Output the (X, Y) coordinate of the center of the cell containing the given text.  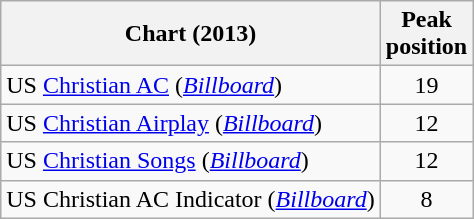
19 (426, 85)
Peakposition (426, 34)
US Christian Airplay (Billboard) (191, 123)
8 (426, 199)
US Christian AC (Billboard) (191, 85)
US Christian Songs (Billboard) (191, 161)
Chart (2013) (191, 34)
US Christian AC Indicator (Billboard) (191, 199)
